Output the (x, y) coordinate of the center of the cell containing the given text.  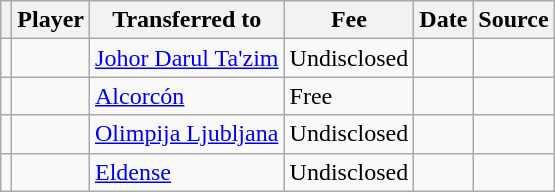
Player (51, 20)
Date (444, 20)
Eldense (188, 172)
Transferred to (188, 20)
Johor Darul Ta'zim (188, 58)
Olimpija Ljubljana (188, 134)
Free (349, 96)
Source (514, 20)
Alcorcón (188, 96)
Fee (349, 20)
